Detect which cell encompasses the target text, then output its (X, Y) center coordinate. 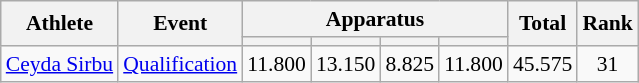
Apparatus (375, 19)
13.150 (346, 64)
Rank (608, 24)
Event (180, 24)
Athlete (60, 24)
45.575 (542, 64)
Total (542, 24)
31 (608, 64)
Qualification (180, 64)
Ceyda Sirbu (60, 64)
8.825 (410, 64)
